From the cell containing the given text, extract its center point as (x, y) coordinate. 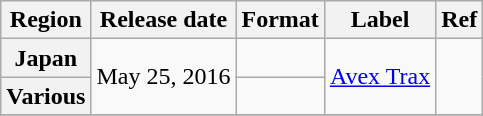
Format (280, 20)
Region (46, 20)
May 25, 2016 (164, 77)
Avex Trax (380, 77)
Label (380, 20)
Ref (460, 20)
Release date (164, 20)
Japan (46, 58)
Various (46, 96)
